Detect which cell encompasses the target text, then output its [X, Y] center coordinate. 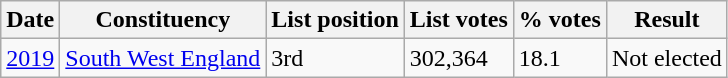
3rd [335, 58]
Not elected [666, 58]
Result [666, 20]
18.1 [560, 58]
302,364 [458, 58]
South West England [163, 58]
Constituency [163, 20]
List votes [458, 20]
List position [335, 20]
2019 [30, 58]
Date [30, 20]
% votes [560, 20]
